Return the (x, y) coordinate for the center point of the cell that contains the specified text.  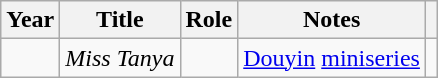
Miss Tanya (120, 58)
Role (209, 20)
Notes (332, 20)
Year (30, 20)
Douyin miniseries (332, 58)
Title (120, 20)
